For the text-containing cell, return its midpoint in (X, Y) coordinate format. 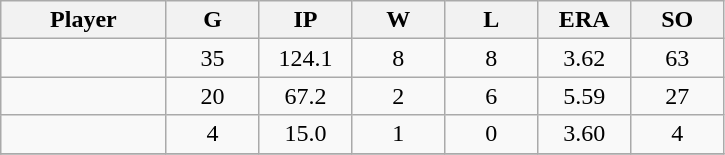
W (398, 20)
G (212, 20)
5.59 (584, 96)
3.62 (584, 58)
27 (678, 96)
20 (212, 96)
67.2 (306, 96)
ERA (584, 20)
63 (678, 58)
6 (492, 96)
IP (306, 20)
0 (492, 134)
SO (678, 20)
15.0 (306, 134)
2 (398, 96)
35 (212, 58)
1 (398, 134)
Player (84, 20)
3.60 (584, 134)
124.1 (306, 58)
L (492, 20)
